Capture the cell that displays the provided text and extract its (x, y) central coordinate. 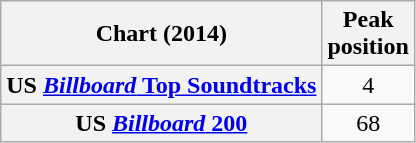
68 (368, 123)
US Billboard 200 (162, 123)
US Billboard Top Soundtracks (162, 85)
Chart (2014) (162, 34)
4 (368, 85)
Peakposition (368, 34)
